Provide the [X, Y] coordinate of the cell's center where the given text is located.  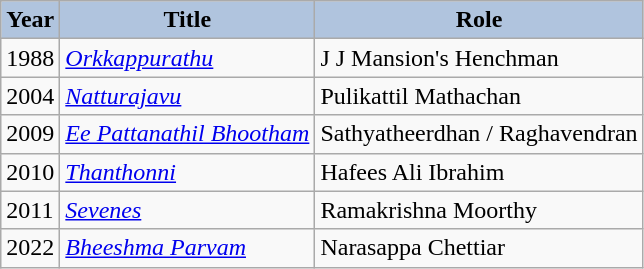
Thanthonni [188, 172]
Sevenes [188, 210]
2022 [30, 248]
Role [479, 20]
2004 [30, 96]
Ramakrishna Moorthy [479, 210]
Natturajavu [188, 96]
Pulikattil Mathachan [479, 96]
J J Mansion's Henchman [479, 58]
Ee Pattanathil Bhootham [188, 134]
Narasappa Chettiar [479, 248]
Sathyatheerdhan / Raghavendran [479, 134]
Hafees Ali Ibrahim [479, 172]
1988 [30, 58]
2011 [30, 210]
Year [30, 20]
Title [188, 20]
2009 [30, 134]
Orkkappurathu [188, 58]
2010 [30, 172]
Bheeshma Parvam [188, 248]
